Return the [X, Y] coordinate for the center point of the cell that contains the specified text.  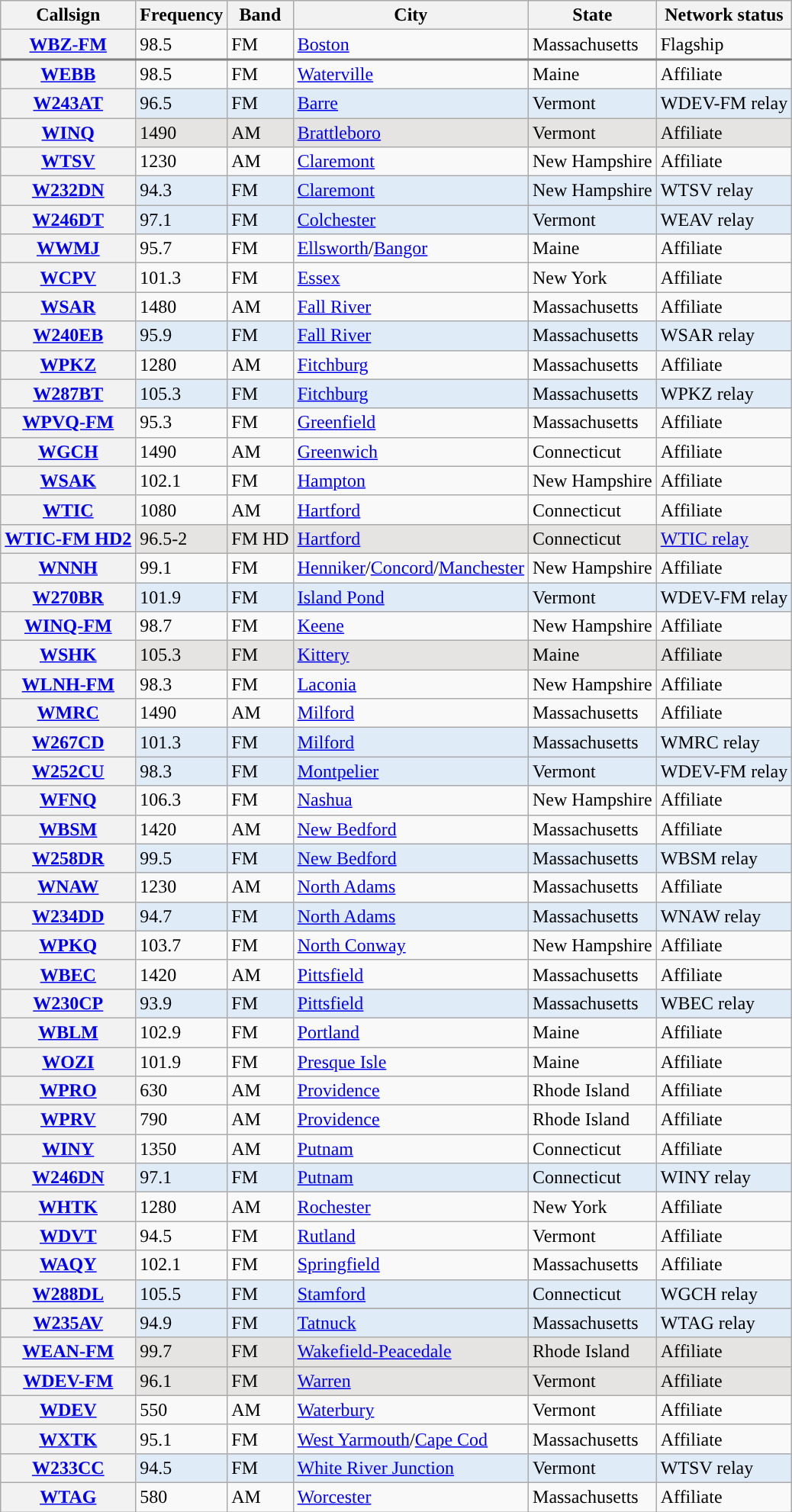
Waterbury [410, 1410]
105.5 [182, 1294]
W252CU [69, 771]
WOZI [69, 1061]
106.3 [182, 800]
WTAG relay [723, 1323]
WHTK [69, 1207]
WXTK [69, 1439]
Warren [410, 1381]
W234DD [69, 916]
Stamford [410, 1294]
550 [182, 1410]
WBEC [69, 974]
WMRC [69, 713]
WSAK [69, 481]
99.1 [182, 568]
Ellsworth/Bangor [410, 249]
WLNH-FM [69, 684]
W287BT [69, 394]
WPRV [69, 1120]
95.7 [182, 249]
Nashua [410, 800]
Rochester [410, 1207]
WTSV [69, 162]
WTAG [69, 1497]
Rutland [410, 1236]
Montpelier [410, 771]
WBLM [69, 1032]
FM HD [260, 539]
W270BR [69, 597]
WBEC relay [723, 1003]
Kittery [410, 655]
WDEV [69, 1410]
Network status [723, 15]
Wakefield-Peacedale [410, 1352]
WBSM [69, 829]
W230CP [69, 1003]
WPKZ relay [723, 394]
WAQY [69, 1265]
WEBB [69, 75]
W235AV [69, 1323]
98.7 [182, 626]
95.9 [182, 336]
White River Junction [410, 1468]
96.5-2 [182, 539]
93.9 [182, 1003]
W267CD [69, 742]
Greenfield [410, 423]
Essex [410, 278]
W288DL [69, 1294]
99.5 [182, 858]
WPKQ [69, 945]
WTIC relay [723, 539]
95.3 [182, 423]
Waterville [410, 75]
W246DT [69, 220]
WGCH relay [723, 1294]
95.1 [182, 1439]
W243AT [69, 103]
790 [182, 1120]
1480 [182, 307]
WINY relay [723, 1178]
Flagship [723, 44]
W246DN [69, 1178]
North Conway [410, 945]
WNNH [69, 568]
Frequency [182, 15]
WGCH [69, 452]
West Yarmouth/Cape Cod [410, 1439]
1080 [182, 510]
WNAW relay [723, 916]
City [410, 15]
Henniker/Concord/Manchester [410, 568]
WFNQ [69, 800]
Springfield [410, 1265]
WDEV-FM [69, 1381]
WNAW [69, 887]
630 [182, 1091]
WSAR relay [723, 336]
Laconia [410, 684]
96.5 [182, 103]
580 [182, 1497]
WDVT [69, 1236]
103.7 [182, 945]
W233CC [69, 1468]
Keene [410, 626]
Barre [410, 103]
WCPV [69, 278]
WINQ-FM [69, 626]
Band [260, 15]
Island Pond [410, 597]
WPKZ [69, 365]
WSAR [69, 307]
WTIC [69, 510]
Boston [410, 44]
WMRC relay [723, 742]
Greenwich [410, 452]
WSHK [69, 655]
W232DN [69, 191]
WTIC-FM HD2 [69, 539]
Callsign [69, 15]
99.7 [182, 1352]
94.3 [182, 191]
WINY [69, 1149]
WEAN-FM [69, 1352]
State [593, 15]
WEAV relay [723, 220]
Tatnuck [410, 1323]
WPRO [69, 1091]
94.7 [182, 916]
WWMJ [69, 249]
WBSM relay [723, 858]
WPVQ-FM [69, 423]
Hampton [410, 481]
Brattleboro [410, 132]
Portland [410, 1032]
1350 [182, 1149]
WBZ-FM [69, 44]
WINQ [69, 132]
94.9 [182, 1323]
Colchester [410, 220]
Worcester [410, 1497]
Presque Isle [410, 1061]
W240EB [69, 336]
102.9 [182, 1032]
W258DR [69, 858]
96.1 [182, 1381]
